Capture the cell that displays the provided text and extract its (X, Y) central coordinate. 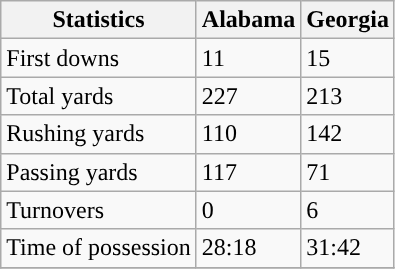
71 (348, 172)
Passing yards (99, 172)
Time of possession (99, 248)
Alabama (248, 20)
213 (348, 96)
Total yards (99, 96)
11 (248, 58)
Georgia (348, 20)
110 (248, 134)
227 (248, 96)
Statistics (99, 20)
0 (248, 210)
Rushing yards (99, 134)
28:18 (248, 248)
142 (348, 134)
117 (248, 172)
6 (348, 210)
Turnovers (99, 210)
First downs (99, 58)
15 (348, 58)
31:42 (348, 248)
